For the text-containing cell, return its midpoint in (X, Y) coordinate format. 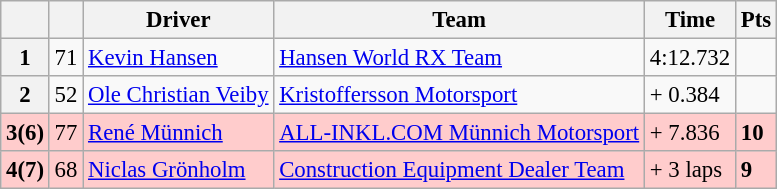
Hansen World RX Team (460, 58)
ALL-INKL.COM Münnich Motorsport (460, 133)
Time (690, 20)
Pts (756, 20)
Niclas Grönholm (178, 170)
René Münnich (178, 133)
Construction Equipment Dealer Team (460, 170)
+ 3 laps (690, 170)
3(6) (26, 133)
9 (756, 170)
4:12.732 (690, 58)
Kevin Hansen (178, 58)
Kristoffersson Motorsport (460, 95)
77 (66, 133)
68 (66, 170)
10 (756, 133)
71 (66, 58)
+ 7.836 (690, 133)
4(7) (26, 170)
+ 0.384 (690, 95)
2 (26, 95)
52 (66, 95)
1 (26, 58)
Ole Christian Veiby (178, 95)
Team (460, 20)
Driver (178, 20)
